Capture the cell that displays the provided text and extract its [X, Y] central coordinate. 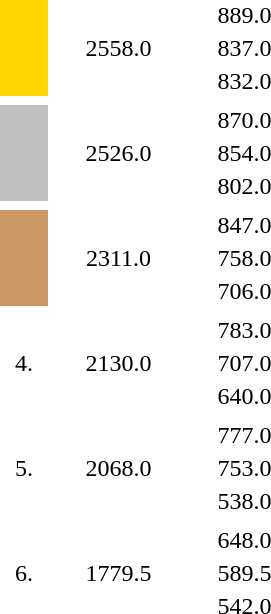
5. [24, 468]
2130.0 [118, 363]
2526.0 [118, 153]
2068.0 [118, 468]
2558.0 [118, 48]
4. [24, 363]
2311.0 [118, 258]
